Search for the cell housing the specified text and yield its [X, Y] center coordinate. 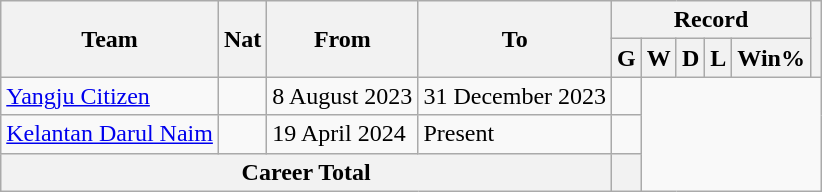
Yangju Citizen [110, 96]
8 August 2023 [342, 96]
19 April 2024 [342, 134]
D [690, 58]
W [658, 58]
Record [712, 20]
G [627, 58]
Win% [772, 58]
To [515, 39]
Nat [242, 39]
31 December 2023 [515, 96]
Kelantan Darul Naim [110, 134]
Present [515, 134]
Team [110, 39]
L [718, 58]
Career Total [306, 172]
From [342, 39]
